Pinpoint the cell where the given text exists, returning its (x, y) midpoint coordinate. 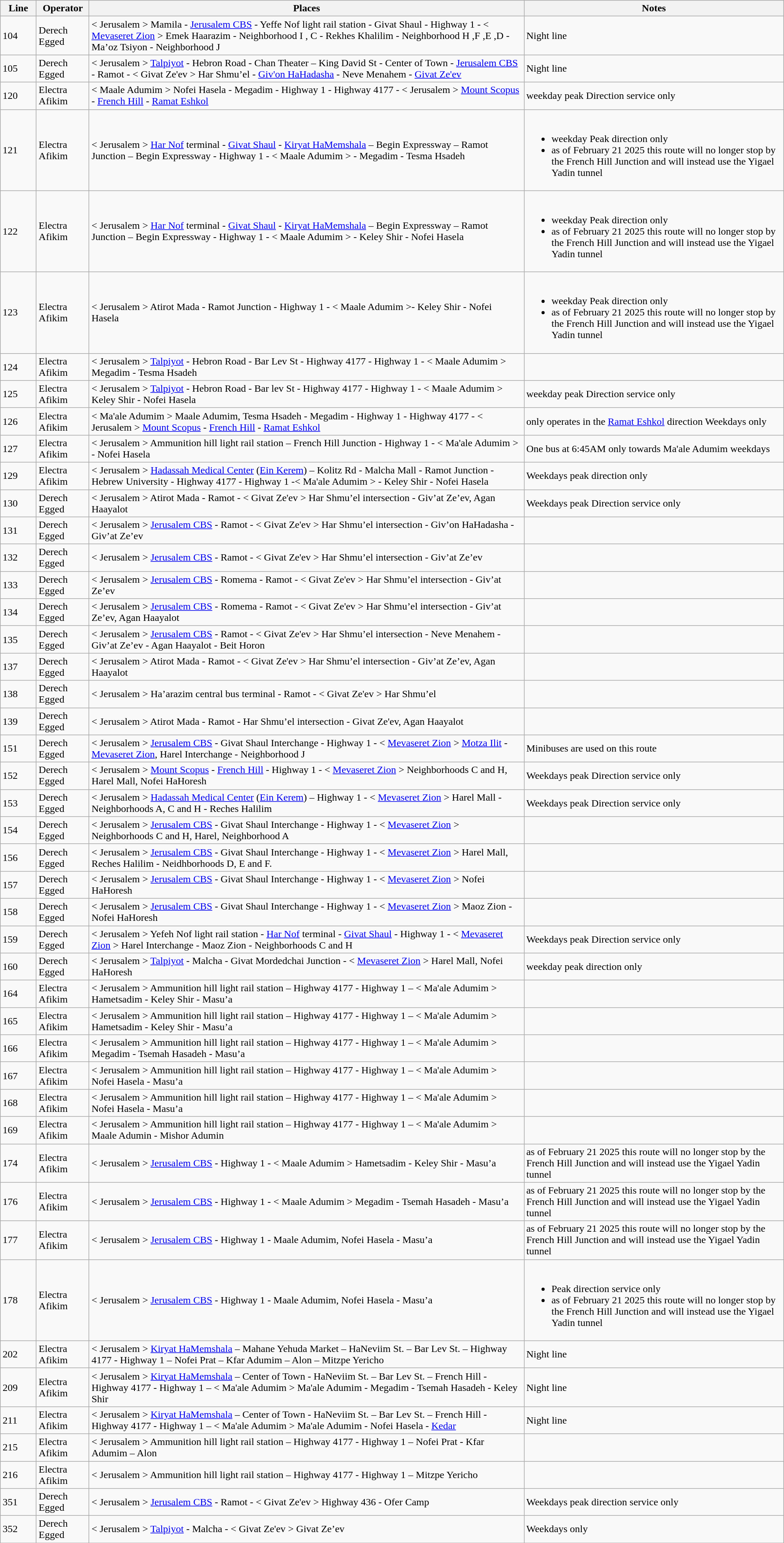
123 (18, 313)
152 (18, 776)
< Jerusalem > Ammunition hill light rail station – Highway 4177 - Highway 1 – < Ma'ale Adumim > Maale Adumin - Mishor Adumin (307, 1130)
< Jerusalem > Jerusalem CBS - Romema - Ramot - < Givat Ze'ev > Har Shmu’el intersection - Giv’at Ze’ev (307, 585)
weekday peak direction only (654, 967)
Notes (654, 8)
139 (18, 721)
166 (18, 1048)
165 (18, 1021)
215 (18, 1447)
< Jerusalem > Ha’arazim central bus terminal - Ramot - < Givat Ze'ev > Har Shmu’el (307, 694)
156 (18, 857)
154 (18, 830)
125 (18, 394)
105 (18, 69)
< Jerusalem > Talpiyot - Hebron Road - Bar Lev St - Highway 4177 - Highway 1 - < Maale Adumim > Megadim - Tesma Hsadeh (307, 367)
< Jerusalem > Atirot Mada - Ramot - Har Shmu’el intersection - Givat Ze'ev, Agan Haayalot (307, 721)
Operator (63, 8)
131 (18, 530)
< Jerusalem > Ammunition hill light rail station – Highway 4177 - Highway 1 – < Ma'ale Adumim > Megadim - Tsemah Hasadeh - Masu’a (307, 1048)
< Jerusalem > Mount Scopus - French Hill - Highway 1 - < Mevaseret Zion > Neighborhoods C and H, Harel Mall, Nofei HaHoresh (307, 776)
169 (18, 1130)
only operates in the Ramat Eshkol direction Weekdays only (654, 421)
129 (18, 476)
< Jerusalem > Talpiyot - Malcha - Givat Mordedchai Junction - < Mevaseret Zion > Harel Mall, Nofei HaHoresh (307, 967)
159 (18, 939)
211 (18, 1420)
< Jerusalem > Jerusalem CBS - Ramot - < Givat Ze'ev > Highway 436 - Ofer Camp (307, 1502)
< Jerusalem > Jerusalem CBS - Givat Shaul Interchange - Highway 1 - < Mevaseret Zion > Neighborhoods C and H, Harel, Neighborhood A (307, 830)
< Jerusalem > Talpiyot - Hebron Road - Bar lev St - Highway 4177 - Highway 1 - < Maale Adumim > Keley Shir - Nofei Hasela (307, 394)
< Jerusalem > Talpiyot - Malcha - < Givat Ze'ev > Givat Ze’ev (307, 1529)
127 (18, 448)
167 (18, 1076)
134 (18, 613)
< Jerusalem > Jerusalem CBS - Highway 1 - < Maale Adumim > Megadim - Tsemah Hasadeh - Masu’a (307, 1202)
216 (18, 1475)
< Jerusalem > Ammunition hill light rail station – French Hill Junction - Highway 1 - < Ma'ale Adumim > - Nofei Hasela (307, 448)
< Maale Adumim > Nofei Hasela - Megadim - Highway 1 - Highway 4177 - < Jerusalem > Mount Scopus - French Hill - Ramat Eshkol (307, 96)
< Jerusalem > Jerusalem CBS - Ramot - < Givat Ze'ev > Har Shmu’el intersection - Giv’at Ze’ev (307, 558)
< Jerusalem > Ammunition hill light rail station – Highway 4177 - Highway 1 – Nofei Prat - Kfar Adumim – Alon (307, 1447)
< Jerusalem > Jerusalem CBS - Givat Shaul Interchange - Highway 1 - < Mevaseret Zion > Harel Mall, Reches Halilim - Neidhborhoods D, E and F. (307, 857)
138 (18, 694)
120 (18, 96)
< Jerusalem > Atirot Mada - Ramot Junction - Highway 1 - < Maale Adumim >- Keley Shir - Nofei Hasela (307, 313)
202 (18, 1354)
176 (18, 1202)
164 (18, 994)
153 (18, 803)
< Jerusalem > Jerusalem CBS - Highway 1 - < Maale Adumim > Hametsadim - Keley Shir - Masu’a (307, 1163)
One bus at 6:45AM only towards Ma'ale Adumim weekdays (654, 448)
137 (18, 667)
132 (18, 558)
351 (18, 1502)
124 (18, 367)
352 (18, 1529)
< Jerusalem > Jerusalem CBS - Ramot - < Givat Ze'ev > Har Shmu’el intersection - Neve Menahem - Giv’at Ze’ev - Agan Haayalot - Beit Horon (307, 639)
Weekdays peak direction service only (654, 1502)
Weekdays peak direction only (654, 476)
209 (18, 1387)
Minibuses are used on this route (654, 748)
158 (18, 912)
168 (18, 1103)
< Jerusalem > Jerusalem CBS - Givat Shaul Interchange - Highway 1 - < Mevaseret Zion > Nofei HaHoresh (307, 885)
104 (18, 36)
151 (18, 748)
< Jerusalem > Jerusalem CBS - Ramot - < Givat Ze'ev > Har Shmu’el intersection - Giv’on HaHadasha - Giv’at Ze’ev (307, 530)
157 (18, 885)
121 (18, 150)
133 (18, 585)
130 (18, 503)
< Ma'ale Adumim > Maale Adumim, Tesma Hsadeh - Megadim - Highway 1 - Highway 4177 - < Jerusalem > Mount Scopus - French Hill - Ramat Eshkol (307, 421)
Line (18, 8)
< Jerusalem > Jerusalem CBS - Givat Shaul Interchange - Highway 1 - < Mevaseret Zion > Maoz Zion - Nofei HaHoresh (307, 912)
160 (18, 967)
126 (18, 421)
177 (18, 1240)
< Jerusalem > Ammunition hill light rail station – Highway 4177 - Highway 1 – Mitzpe Yericho (307, 1475)
< Jerusalem > Hadassah Medical Center (Ein Kerem) – Highway 1 - < Mevaseret Zion > Harel Mall - Neighborhoods A, C and H - Reches Halilim (307, 803)
122 (18, 231)
174 (18, 1163)
Places (307, 8)
< Jerusalem > Jerusalem CBS - Romema - Ramot - < Givat Ze'ev > Har Shmu’el intersection - Giv’at Ze’ev, Agan Haayalot (307, 613)
178 (18, 1300)
135 (18, 639)
Weekdays only (654, 1529)
